Find where the given text appears and provide that cell's center as [X, Y] coordinate. 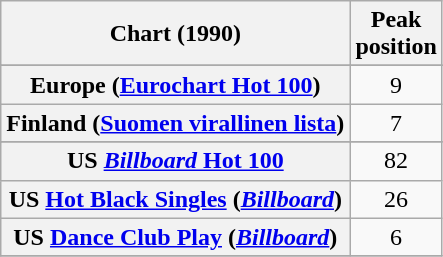
7 [396, 123]
Chart (1990) [176, 34]
Peakposition [396, 34]
Europe (Eurochart Hot 100) [176, 85]
US Dance Club Play (Billboard) [176, 237]
26 [396, 199]
Finland (Suomen virallinen lista) [176, 123]
US Hot Black Singles (Billboard) [176, 199]
82 [396, 161]
US Billboard Hot 100 [176, 161]
6 [396, 237]
9 [396, 85]
